Detect which cell encompasses the target text, then output its [x, y] center coordinate. 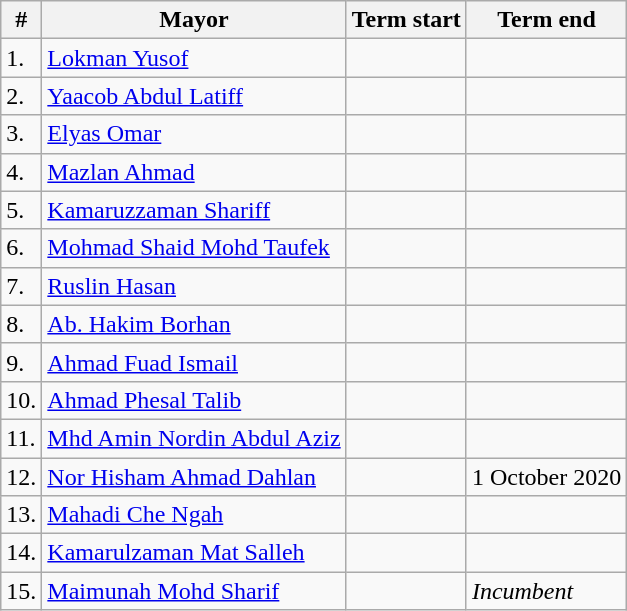
# [22, 20]
Nor Hisham Ahmad Dahlan [194, 477]
11. [22, 438]
2. [22, 96]
Elyas Omar [194, 134]
8. [22, 324]
Mahadi Che Ngah [194, 515]
3. [22, 134]
Ahmad Phesal Talib [194, 400]
Yaacob Abdul Latiff [194, 96]
Mohmad Shaid Mohd Taufek [194, 248]
1. [22, 58]
Ahmad Fuad Ismail [194, 362]
Kamarulzaman Mat Salleh [194, 553]
4. [22, 172]
Incumbent [546, 591]
Term end [546, 20]
Term start [406, 20]
Lokman Yusof [194, 58]
10. [22, 400]
Mhd Amin Nordin Abdul Aziz [194, 438]
1 October 2020 [546, 477]
Mazlan Ahmad [194, 172]
Ruslin Hasan [194, 286]
14. [22, 553]
6. [22, 248]
Mayor [194, 20]
7. [22, 286]
Kamaruzzaman Shariff [194, 210]
5. [22, 210]
13. [22, 515]
15. [22, 591]
Maimunah Mohd Sharif [194, 591]
Ab. Hakim Borhan [194, 324]
12. [22, 477]
9. [22, 362]
